From the cell containing the given text, extract its center point as [X, Y] coordinate. 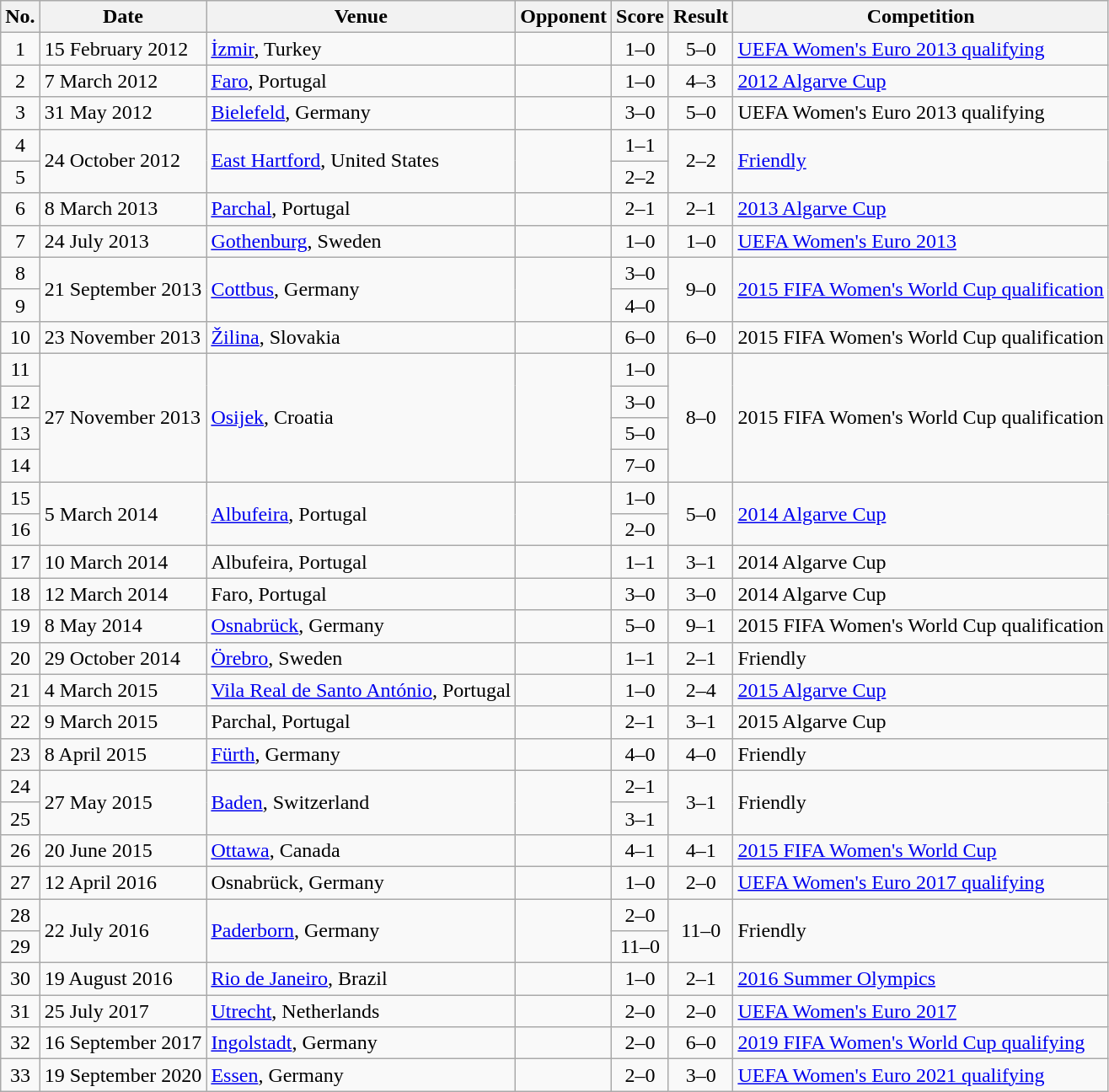
Essen, Germany [361, 1075]
25 [20, 818]
31 [20, 1011]
7–0 [640, 466]
10 March 2014 [123, 562]
2013 Algarve Cup [921, 209]
15 February 2012 [123, 49]
UEFA Women's Euro 2013 [921, 241]
27 May 2015 [123, 802]
13 [20, 434]
Bielefeld, Germany [361, 113]
5 [20, 177]
19 September 2020 [123, 1075]
2012 Algarve Cup [921, 81]
9 March 2015 [123, 722]
19 [20, 626]
Result [700, 17]
27 November 2013 [123, 417]
24 October 2012 [123, 161]
9–1 [700, 626]
Osijek, Croatia [361, 417]
Score [640, 17]
8 [20, 273]
31 May 2012 [123, 113]
Utrecht, Netherlands [361, 1011]
16 September 2017 [123, 1043]
Baden, Switzerland [361, 802]
33 [20, 1075]
22 [20, 722]
27 [20, 882]
2016 Summer Olympics [921, 979]
Paderborn, Germany [361, 930]
8 March 2013 [123, 209]
32 [20, 1043]
20 June 2015 [123, 850]
UEFA Women's Euro 2017 [921, 1011]
4 March 2015 [123, 690]
12 April 2016 [123, 882]
2–4 [700, 690]
2 [20, 81]
28 [20, 914]
20 [20, 658]
7 [20, 241]
UEFA Women's Euro 2021 qualifying [921, 1075]
9 [20, 305]
30 [20, 979]
3 [20, 113]
Venue [361, 17]
17 [20, 562]
15 [20, 498]
Competition [921, 17]
2019 FIFA Women's World Cup qualifying [921, 1043]
4 [20, 145]
2015 FIFA Women's World Cup [921, 850]
12 [20, 402]
7 March 2012 [123, 81]
29 October 2014 [123, 658]
5 March 2014 [123, 514]
İzmir, Turkey [361, 49]
Opponent [564, 17]
8 May 2014 [123, 626]
Fürth, Germany [361, 754]
Ottawa, Canada [361, 850]
25 July 2017 [123, 1011]
19 August 2016 [123, 979]
29 [20, 947]
23 [20, 754]
Gothenburg, Sweden [361, 241]
24 [20, 786]
8–0 [700, 417]
22 July 2016 [123, 930]
Date [123, 17]
9–0 [700, 289]
14 [20, 466]
18 [20, 594]
16 [20, 530]
10 [20, 337]
Örebro, Sweden [361, 658]
4–3 [700, 81]
21 [20, 690]
East Hartford, United States [361, 161]
Rio de Janeiro, Brazil [361, 979]
1 [20, 49]
24 July 2013 [123, 241]
UEFA Women's Euro 2017 qualifying [921, 882]
No. [20, 17]
Cottbus, Germany [361, 289]
8 April 2015 [123, 754]
21 September 2013 [123, 289]
Vila Real de Santo António, Portugal [361, 690]
26 [20, 850]
11 [20, 369]
12 March 2014 [123, 594]
Ingolstadt, Germany [361, 1043]
6 [20, 209]
23 November 2013 [123, 337]
Žilina, Slovakia [361, 337]
